Return (X, Y) of the center of cell containing provided text 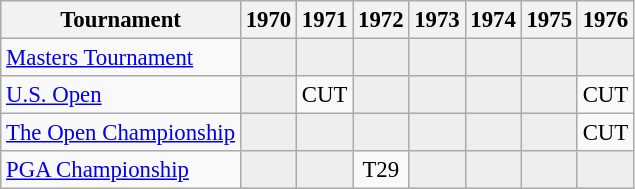
1971 (325, 20)
1975 (549, 20)
1976 (605, 20)
1974 (493, 20)
PGA Championship (121, 170)
The Open Championship (121, 133)
Masters Tournament (121, 58)
1973 (437, 20)
U.S. Open (121, 95)
1972 (381, 20)
1970 (268, 20)
T29 (381, 170)
Tournament (121, 20)
